Find where the given text appears and provide that cell's center as (X, Y) coordinate. 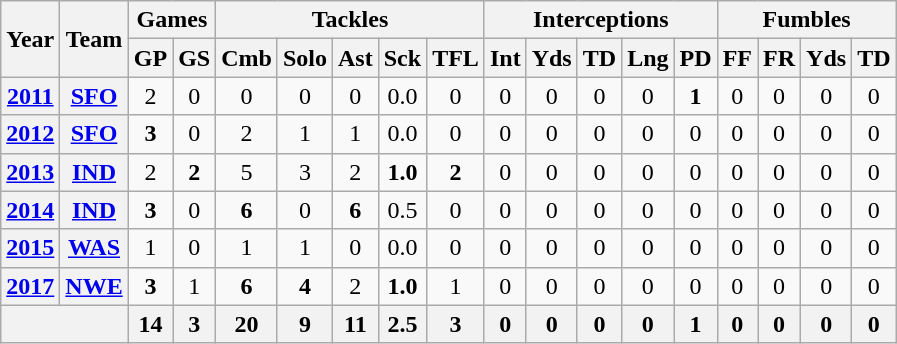
0.5 (402, 210)
Fumbles (806, 20)
GP (150, 58)
Cmb (247, 58)
2014 (30, 210)
FF (737, 58)
Sck (402, 58)
GS (194, 58)
PD (696, 58)
11 (356, 324)
NWE (94, 286)
TFL (456, 58)
2012 (30, 134)
Team (94, 39)
Lng (648, 58)
2013 (30, 172)
2.5 (402, 324)
FR (780, 58)
9 (304, 324)
Interceptions (600, 20)
Int (505, 58)
2017 (30, 286)
20 (247, 324)
Games (172, 20)
Ast (356, 58)
2011 (30, 96)
5 (247, 172)
Year (30, 39)
Solo (304, 58)
2015 (30, 248)
14 (150, 324)
WAS (94, 248)
4 (304, 286)
Tackles (350, 20)
